Provide the (x, y) coordinate of the cell's center where the given text is located.  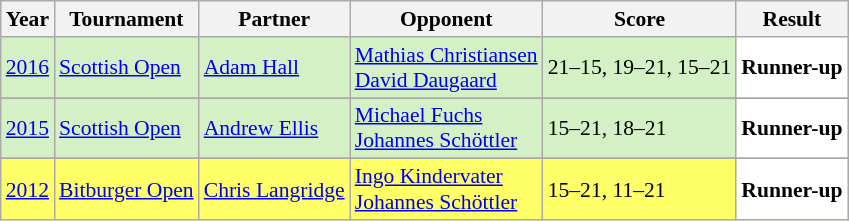
2016 (28, 68)
Score (640, 19)
15–21, 18–21 (640, 128)
Chris Langridge (274, 190)
Result (792, 19)
Mathias Christiansen David Daugaard (446, 68)
Andrew Ellis (274, 128)
2015 (28, 128)
Michael Fuchs Johannes Schöttler (446, 128)
15–21, 11–21 (640, 190)
21–15, 19–21, 15–21 (640, 68)
Bitburger Open (126, 190)
Tournament (126, 19)
2012 (28, 190)
Ingo Kindervater Johannes Schöttler (446, 190)
Year (28, 19)
Partner (274, 19)
Adam Hall (274, 68)
Opponent (446, 19)
